Output the [x, y] coordinate of the center of the cell containing the given text.  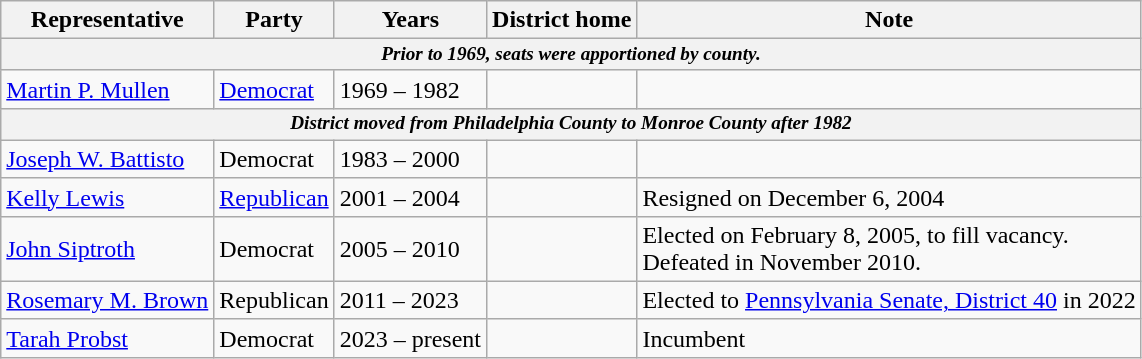
Note [889, 20]
Incumbent [889, 338]
Party [274, 20]
2011 – 2023 [410, 300]
Kelly Lewis [108, 197]
Years [410, 20]
District home [562, 20]
2023 – present [410, 338]
Rosemary M. Brown [108, 300]
Prior to 1969, seats were apportioned by county. [571, 55]
1983 – 2000 [410, 159]
John Siptroth [108, 248]
Elected to Pennsylvania Senate, District 40 in 2022 [889, 300]
2005 – 2010 [410, 248]
Resigned on December 6, 2004 [889, 197]
District moved from Philadelphia County to Monroe County after 1982 [571, 125]
Elected on February 8, 2005, to fill vacancy.Defeated in November 2010. [889, 248]
1969 – 1982 [410, 89]
2001 – 2004 [410, 197]
Joseph W. Battisto [108, 159]
Representative [108, 20]
Tarah Probst [108, 338]
Martin P. Mullen [108, 89]
